Extract the [X, Y] coordinate from the center of the cell holding the provided text.  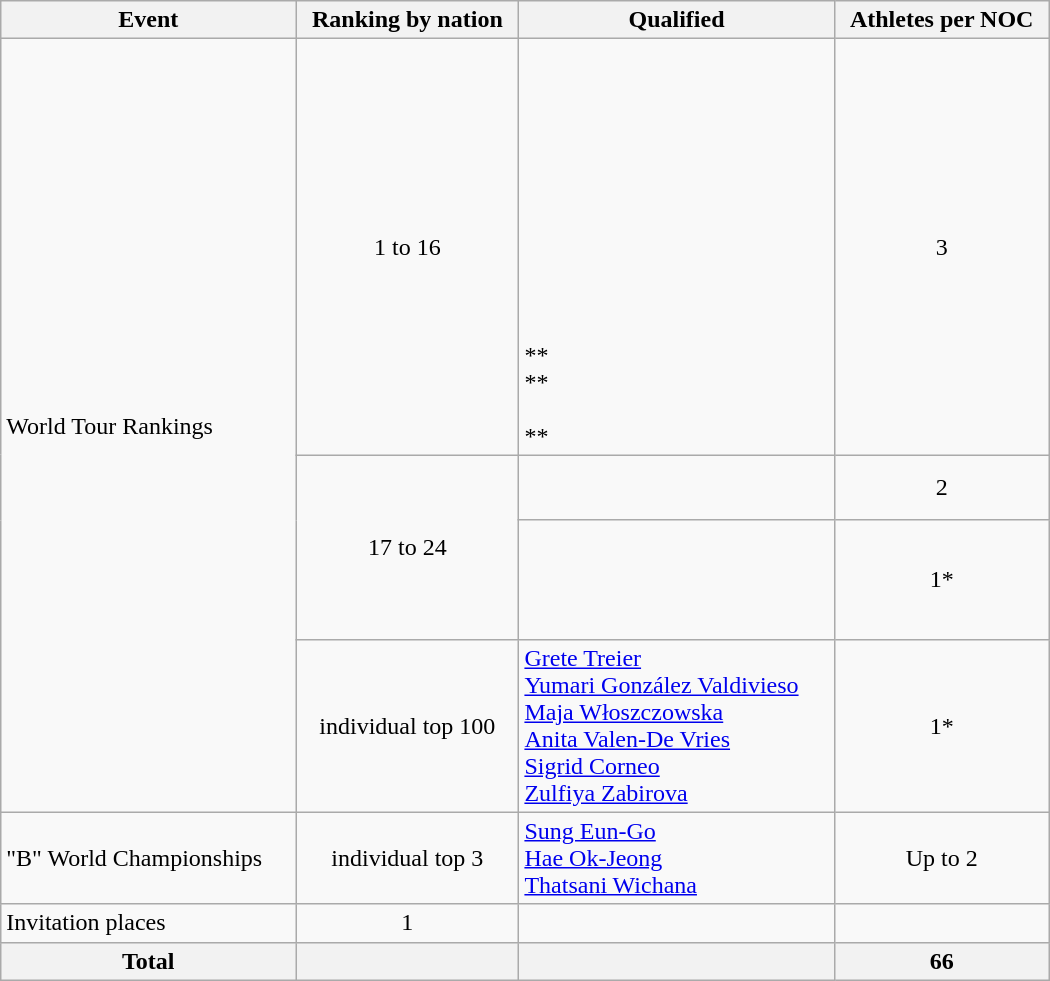
Grete Treier Yumari González Valdivieso Maja Włoszczowska Anita Valen-De Vries Sigrid Corneo Zulfiya Zabirova [676, 726]
2 [942, 488]
1 [408, 923]
Athletes per NOC [942, 20]
Event [148, 20]
17 to 24 [408, 547]
"B" World Championships [148, 858]
World Tour Rankings [148, 426]
individual top 3 [408, 858]
Up to 2 [942, 858]
****** [676, 247]
1 to 16 [408, 247]
Qualified [676, 20]
Total [148, 961]
Ranking by nation [408, 20]
Invitation places [148, 923]
3 [942, 247]
individual top 100 [408, 726]
66 [942, 961]
Sung Eun-Go Hae Ok-Jeong Thatsani Wichana [676, 858]
